Determine the (x, y) coordinate at the center of the cell enclosing the given text.  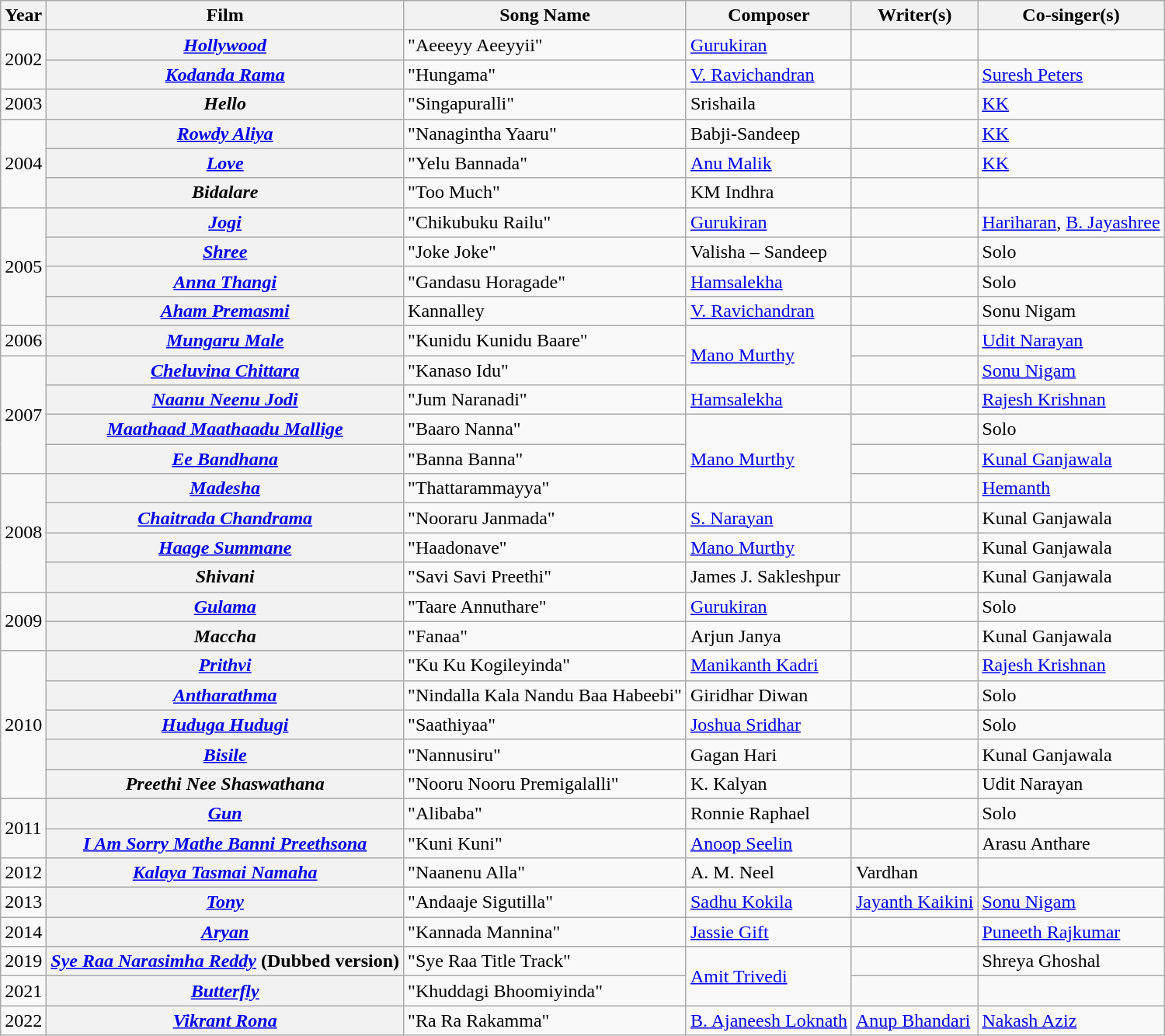
"Chikubuku Railu" (545, 222)
"Ku Ku Kogileyinda" (545, 666)
2007 (23, 415)
Naanu Neenu Jodi (225, 400)
Hemanth (1071, 488)
2002 (23, 60)
Arjun Janya (769, 636)
Kannalley (545, 311)
2008 (23, 533)
"Haadonave" (545, 548)
Srishaila (769, 104)
"Thattarammayya" (545, 488)
Shree (225, 252)
"Joke Joke" (545, 252)
"Ra Ra Rakamma" (545, 1020)
"Gandasu Horagade" (545, 281)
Preethi Nee Shaswathana (225, 784)
Kodanda Rama (225, 75)
Shreya Ghoshal (1071, 961)
"Nooraru Janmada" (545, 518)
Anna Thangi (225, 281)
2009 (23, 621)
Hariharan, B. Jayashree (1071, 222)
Amit Trivedi (769, 976)
Valisha – Sandeep (769, 252)
Anu Malik (769, 163)
KM Indhra (769, 193)
Maathaad Maathaadu Mallige (225, 429)
Sadhu Kokila (769, 902)
"Hungama" (545, 75)
Rowdy Aliya (225, 134)
Jassie Gift (769, 932)
Anoop Seelin (769, 843)
Chaitrada Chandrama (225, 518)
2013 (23, 902)
"Naanenu Alla" (545, 873)
2010 (23, 725)
Hollywood (225, 45)
Gun (225, 813)
2004 (23, 163)
2021 (23, 991)
"Kunidu Kunidu Baare" (545, 340)
Joshua Sridhar (769, 725)
Co-singer(s) (1071, 16)
"Khuddagi Bhoomiyinda" (545, 991)
K. Kalyan (769, 784)
Ee Bandhana (225, 459)
I Am Sorry Mathe Banni Preethsona (225, 843)
Maccha (225, 636)
"Nanagintha Yaaru" (545, 134)
"Too Much" (545, 193)
"Banna Banna" (545, 459)
Shivani (225, 577)
Bisile (225, 754)
2012 (23, 873)
Arasu Anthare (1071, 843)
"Fanaa" (545, 636)
Gulama (225, 607)
"Nooru Nooru Premigalalli" (545, 784)
"Nindalla Kala Nandu Baa Habeebi" (545, 695)
Kalaya Tasmai Namaha (225, 873)
"Nannusiru" (545, 754)
2014 (23, 932)
"Andaaje Sigutilla" (545, 902)
Film (225, 16)
"Kuni Kuni" (545, 843)
"Singapuralli" (545, 104)
Aryan (225, 932)
Cheluvina Chittara (225, 370)
A. M. Neel (769, 873)
Puneeth Rajkumar (1071, 932)
Jogi (225, 222)
2019 (23, 961)
Writer(s) (914, 16)
Anup Bhandari (914, 1020)
Vikrant Rona (225, 1020)
"Baaro Nanna" (545, 429)
"Kanaso Idu" (545, 370)
"Alibaba" (545, 813)
Ronnie Raphael (769, 813)
"Taare Annuthare" (545, 607)
Haage Summane (225, 548)
Madesha (225, 488)
2011 (23, 828)
Tony (225, 902)
Suresh Peters (1071, 75)
Year (23, 16)
Butterfly (225, 991)
Giridhar Diwan (769, 695)
2003 (23, 104)
Antharathma (225, 695)
Nakash Aziz (1071, 1020)
Mungaru Male (225, 340)
"Sye Raa Title Track" (545, 961)
"Saathiyaa" (545, 725)
"Yelu Bannada" (545, 163)
Composer (769, 16)
Hello (225, 104)
Jayanth Kaikini (914, 902)
2005 (23, 266)
Aham Premasmi (225, 311)
Prithvi (225, 666)
Huduga Hudugi (225, 725)
Bidalare (225, 193)
"Aeeeyy Aeeyyii" (545, 45)
B. Ajaneesh Loknath (769, 1020)
"Jum Naranadi" (545, 400)
Song Name (545, 16)
Gagan Hari (769, 754)
James J. Sakleshpur (769, 577)
Manikanth Kadri (769, 666)
Vardhan (914, 873)
"Kannada Mannina" (545, 932)
2022 (23, 1020)
Sye Raa Narasimha Reddy (Dubbed version) (225, 961)
"Savi Savi Preethi" (545, 577)
2006 (23, 340)
Love (225, 163)
Babji-Sandeep (769, 134)
S. Narayan (769, 518)
